Extract the [X, Y] coordinate from the center of the cell holding the provided text.  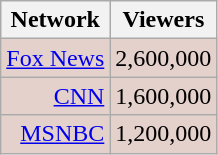
2,600,000 [164, 58]
CNN [56, 96]
Viewers [164, 20]
Fox News [56, 58]
Network [56, 20]
1,200,000 [164, 134]
1,600,000 [164, 96]
MSNBC [56, 134]
